Detect which cell encompasses the target text, then output its (X, Y) center coordinate. 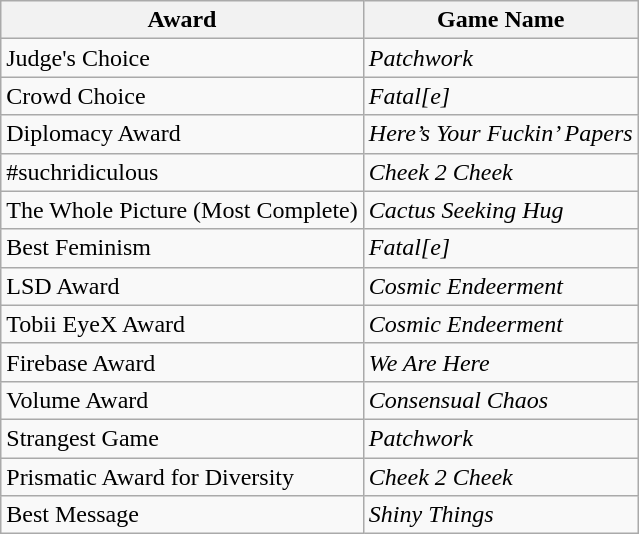
The Whole Picture (Most Complete) (182, 210)
Cactus Seeking Hug (500, 210)
Best Message (182, 515)
LSD Award (182, 286)
Best Feminism (182, 248)
Consensual Chaos (500, 400)
Award (182, 20)
Game Name (500, 20)
Judge's Choice (182, 58)
Tobii EyeX Award (182, 324)
Prismatic Award for Diversity (182, 477)
#suchridiculous (182, 172)
Volume Award (182, 400)
Firebase Award (182, 362)
Shiny Things (500, 515)
Here’s Your Fuckin’ Papers (500, 134)
Strangest Game (182, 438)
We Are Here (500, 362)
Crowd Choice (182, 96)
Diplomacy Award (182, 134)
